Return (X, Y) of the center of cell containing provided text 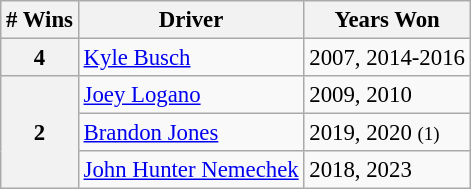
2009, 2010 (387, 95)
Brandon Jones (191, 133)
Joey Logano (191, 95)
2019, 2020 (1) (387, 133)
Kyle Busch (191, 58)
4 (40, 58)
2 (40, 132)
John Hunter Nemechek (191, 170)
2018, 2023 (387, 170)
Driver (191, 20)
Years Won (387, 20)
2007, 2014-2016 (387, 58)
# Wins (40, 20)
